For the text-containing cell, return its midpoint in (X, Y) coordinate format. 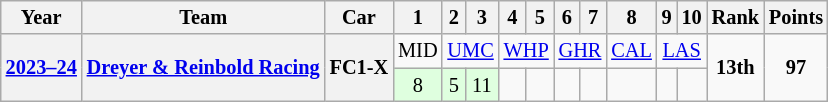
97 (796, 68)
GHR (580, 51)
4 (512, 17)
7 (593, 17)
11 (482, 85)
2023–24 (42, 68)
2 (454, 17)
MID (418, 51)
Team (204, 17)
10 (692, 17)
Year (42, 17)
CAL (631, 51)
FC1-X (360, 68)
UMC (470, 51)
Points (796, 17)
WHP (526, 51)
9 (667, 17)
1 (418, 17)
13th (736, 68)
Dreyer & Reinbold Racing (204, 68)
6 (567, 17)
Rank (736, 17)
Car (360, 17)
3 (482, 17)
LAS (682, 51)
